Determine the [X, Y] coordinate at the center of the cell enclosing the given text.  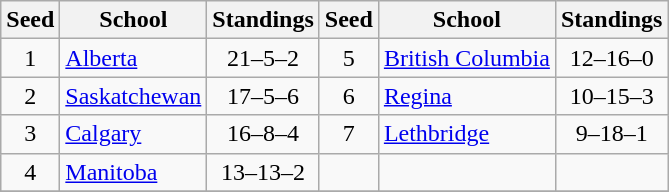
17–5–6 [263, 96]
2 [30, 96]
13–13–2 [263, 172]
10–15–3 [611, 96]
16–8–4 [263, 134]
British Columbia [466, 58]
9–18–1 [611, 134]
Manitoba [134, 172]
21–5–2 [263, 58]
Regina [466, 96]
12–16–0 [611, 58]
3 [30, 134]
1 [30, 58]
Saskatchewan [134, 96]
Alberta [134, 58]
5 [348, 58]
Lethbridge [466, 134]
Calgary [134, 134]
7 [348, 134]
6 [348, 96]
4 [30, 172]
